From the cell containing the given text, extract its center point as (X, Y) coordinate. 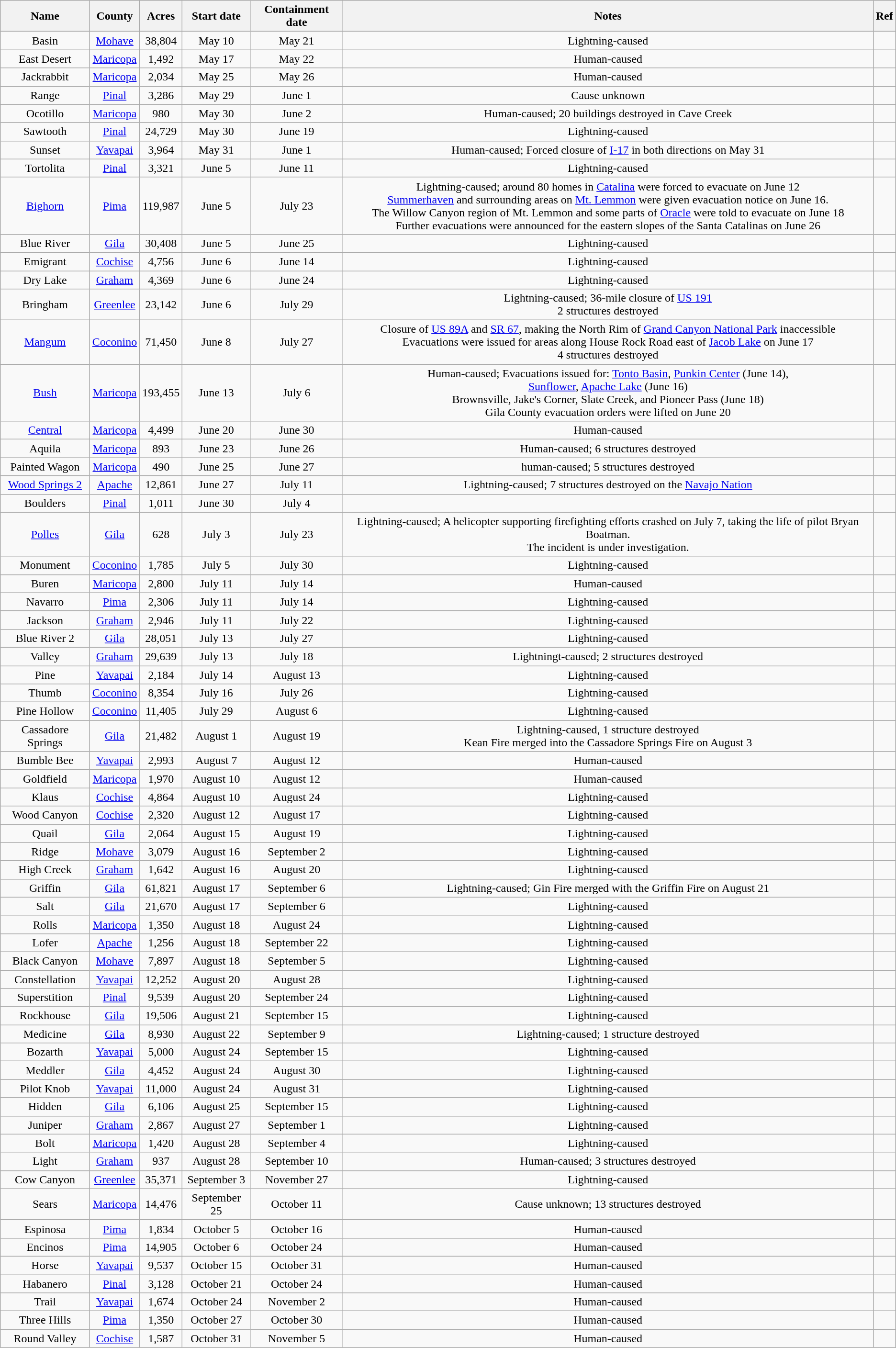
June 26 (297, 449)
1,420 (161, 1143)
1,970 (161, 779)
July 16 (216, 693)
Name (45, 16)
July 5 (216, 565)
21,482 (161, 736)
November 27 (297, 1179)
Rolls (45, 924)
1,587 (161, 1338)
119,987 (161, 206)
2,867 (161, 1125)
61,821 (161, 888)
Hidden (45, 1107)
21,670 (161, 906)
Lightning-caused; 7 structures destroyed on the Navajo Nation (608, 485)
June 20 (216, 430)
Acres (161, 16)
Constellation (45, 979)
Rockhouse (45, 1016)
Bringham (45, 304)
Cassadore Springs (45, 736)
2,184 (161, 674)
4,499 (161, 430)
August 7 (216, 761)
June 19 (297, 132)
23,142 (161, 304)
Bush (45, 393)
490 (161, 467)
September 3 (216, 1179)
Mangum (45, 342)
2,064 (161, 833)
Superstition (45, 998)
June 13 (216, 393)
October 6 (216, 1247)
October 30 (297, 1320)
Klaus (45, 797)
November 2 (297, 1302)
August 6 (297, 711)
July 30 (297, 565)
Emigrant (45, 261)
19,506 (161, 1016)
October 16 (297, 1229)
3,321 (161, 168)
Sunset (45, 150)
June 8 (216, 342)
Trail (45, 1302)
Goldfield (45, 779)
12,252 (161, 979)
8,354 (161, 693)
May 29 (216, 95)
29,639 (161, 656)
Bighorn (45, 206)
September 5 (297, 961)
1,674 (161, 1302)
Sawtooth (45, 132)
Pilot Knob (45, 1089)
628 (161, 534)
June 23 (216, 449)
Juniper (45, 1125)
Griffin (45, 888)
August 21 (216, 1016)
County (114, 16)
November 5 (297, 1338)
24,729 (161, 132)
193,455 (161, 393)
August 15 (216, 833)
6,106 (161, 1107)
May 31 (216, 150)
11,000 (161, 1089)
1,011 (161, 503)
38,804 (161, 41)
Blue River (45, 243)
28,051 (161, 638)
July 26 (297, 693)
August 1 (216, 736)
4,756 (161, 261)
9,539 (161, 998)
Dry Lake (45, 280)
1,492 (161, 59)
Bozarth (45, 1052)
July 6 (297, 393)
Salt (45, 906)
East Desert (45, 59)
August 25 (216, 1107)
October 15 (216, 1265)
Lightning-caused; 36-mile closure of US 1912 structures destroyed (608, 304)
Human-caused; 3 structures destroyed (608, 1161)
Start date (216, 16)
May 25 (216, 77)
Espinosa (45, 1229)
Bumble Bee (45, 761)
August 27 (216, 1125)
July 18 (297, 656)
August 30 (297, 1070)
Round Valley (45, 1338)
7,897 (161, 961)
Habanero (45, 1283)
Wood Canyon (45, 815)
2,993 (161, 761)
August 31 (297, 1089)
Human-caused; 6 structures destroyed (608, 449)
October 11 (297, 1204)
9,537 (161, 1265)
Basin (45, 41)
Three Hills (45, 1320)
July 4 (297, 503)
Tortolita (45, 168)
Cause unknown (608, 95)
May 10 (216, 41)
Lightning-caused, 1 structure destroyedKean Fire merged into the Cassadore Springs Fire on August 3 (608, 736)
Pine (45, 674)
Buren (45, 584)
September 24 (297, 998)
September 4 (297, 1143)
980 (161, 113)
Thumb (45, 693)
High Creek (45, 870)
Medicine (45, 1034)
Pine Hollow (45, 711)
Navarro (45, 602)
11,405 (161, 711)
Blue River 2 (45, 638)
30,408 (161, 243)
Quail (45, 833)
35,371 (161, 1179)
September 9 (297, 1034)
3,079 (161, 852)
Bolt (45, 1143)
June 11 (297, 168)
human-caused; 5 structures destroyed (608, 467)
1,256 (161, 943)
893 (161, 449)
May 21 (297, 41)
2,320 (161, 815)
Monument (45, 565)
September 25 (216, 1204)
4,452 (161, 1070)
Cow Canyon (45, 1179)
Lightning-caused; Gin Fire merged with the Griffin Fire on August 21 (608, 888)
4,369 (161, 280)
September 2 (297, 852)
Lightning-caused; 1 structure destroyed (608, 1034)
Polles (45, 534)
Lofer (45, 943)
Wood Springs 2 (45, 485)
July 22 (297, 620)
71,450 (161, 342)
June 24 (297, 280)
Valley (45, 656)
June 14 (297, 261)
2,800 (161, 584)
Jackson (45, 620)
October 21 (216, 1283)
3,964 (161, 150)
1,785 (161, 565)
Cause unknown; 13 structures destroyed (608, 1204)
September 1 (297, 1125)
Meddler (45, 1070)
September 22 (297, 943)
October 5 (216, 1229)
2,034 (161, 77)
Notes (608, 16)
October 27 (216, 1320)
Jackrabbit (45, 77)
May 26 (297, 77)
Painted Wagon (45, 467)
Range (45, 95)
1,834 (161, 1229)
4,864 (161, 797)
12,861 (161, 485)
Containment date (297, 16)
Encinos (45, 1247)
August 13 (297, 674)
5,000 (161, 1052)
Aquila (45, 449)
May 22 (297, 59)
937 (161, 1161)
3,286 (161, 95)
July 3 (216, 534)
Ref (885, 16)
Boulders (45, 503)
Light (45, 1161)
Central (45, 430)
Ocotillo (45, 113)
Horse (45, 1265)
Human-caused; Forced closure of I-17 in both directions on May 31 (608, 150)
Black Canyon (45, 961)
3,128 (161, 1283)
Human-caused; 20 buildings destroyed in Cave Creek (608, 113)
2,946 (161, 620)
Sears (45, 1204)
8,930 (161, 1034)
1,642 (161, 870)
September 10 (297, 1161)
Lightningt-caused; 2 structures destroyed (608, 656)
May 17 (216, 59)
2,306 (161, 602)
14,476 (161, 1204)
August 22 (216, 1034)
June 2 (297, 113)
Ridge (45, 852)
14,905 (161, 1247)
